Extract the (x, y) coordinate from the center of the cell holding the provided text.  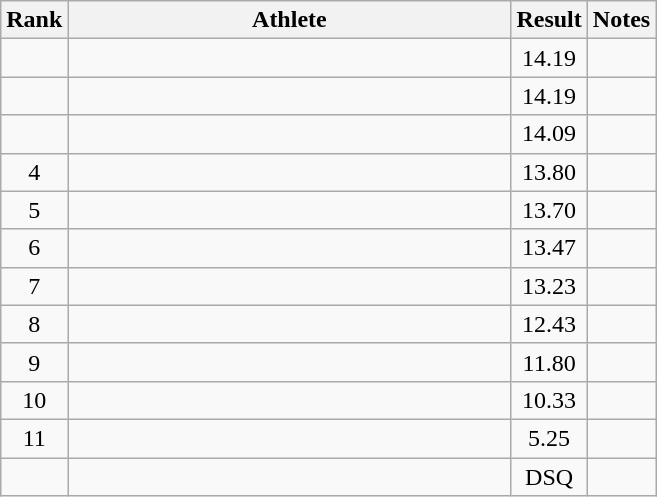
Result (549, 20)
Athlete (290, 20)
10 (34, 400)
DSQ (549, 477)
Rank (34, 20)
13.47 (549, 248)
13.23 (549, 286)
9 (34, 362)
5 (34, 210)
13.70 (549, 210)
14.09 (549, 134)
Notes (621, 20)
12.43 (549, 324)
6 (34, 248)
7 (34, 286)
8 (34, 324)
5.25 (549, 438)
11 (34, 438)
4 (34, 172)
11.80 (549, 362)
10.33 (549, 400)
13.80 (549, 172)
